For the text-containing cell, return its midpoint in (X, Y) coordinate format. 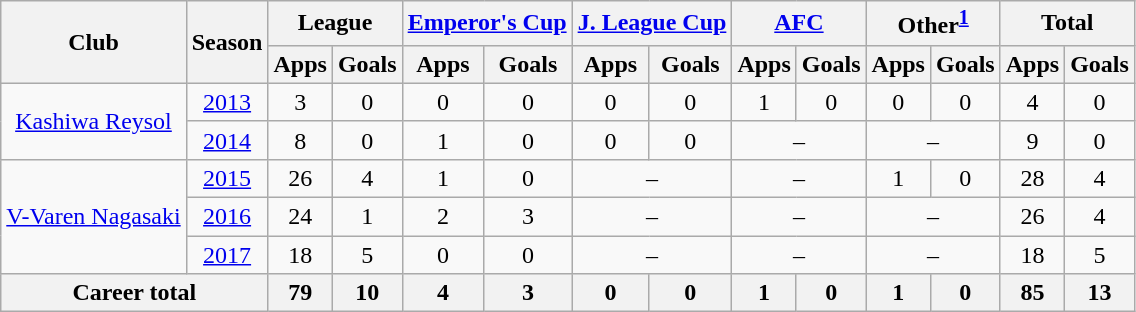
2013 (227, 102)
AFC (799, 24)
85 (1032, 293)
10 (367, 293)
Career total (134, 293)
24 (300, 217)
Other1 (933, 24)
28 (1032, 178)
J. League Cup (652, 24)
Club (94, 42)
Season (227, 42)
V-Varen Nagasaki (94, 216)
2014 (227, 140)
Total (1067, 24)
Emperor's Cup (487, 24)
Kashiwa Reysol (94, 121)
2015 (227, 178)
8 (300, 140)
2016 (227, 217)
League (335, 24)
2017 (227, 255)
9 (1032, 140)
13 (1100, 293)
79 (300, 293)
2 (443, 217)
